Search for the cell housing the specified text and yield its (X, Y) center coordinate. 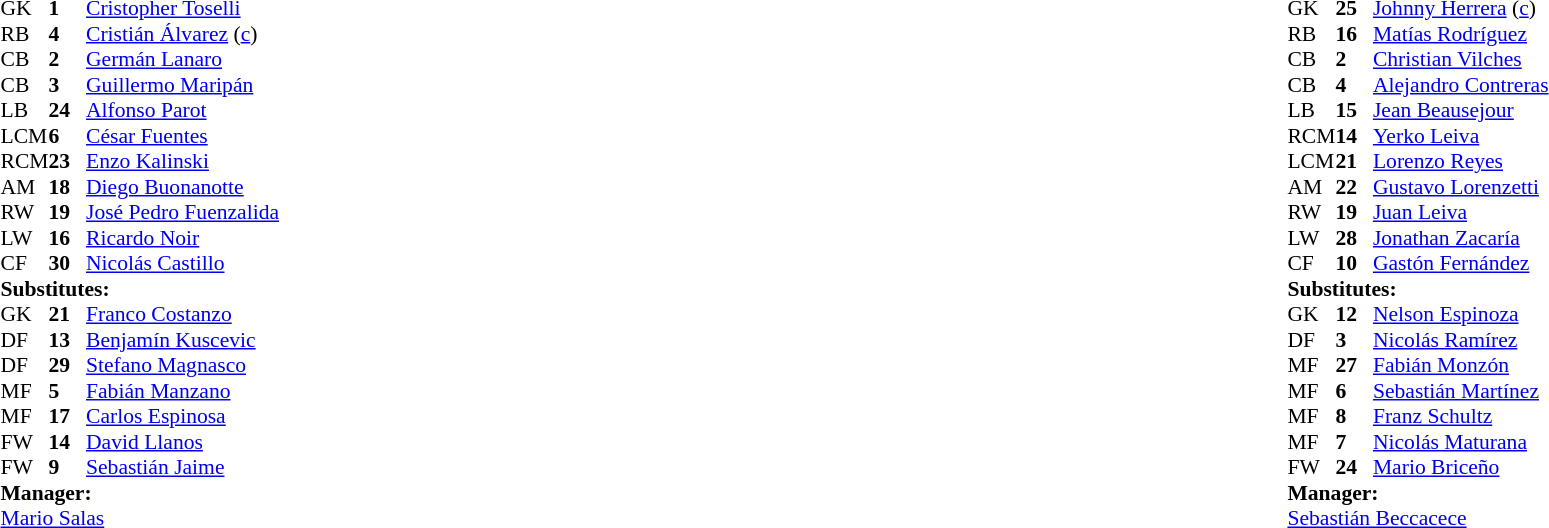
Diego Buonanotte (182, 187)
Benjamín Kuscevic (182, 340)
Nicolás Maturana (1461, 442)
9 (67, 467)
Germán Lanaro (182, 59)
Franz Schultz (1461, 417)
Lorenzo Reyes (1461, 161)
Jonathan Zacaría (1461, 238)
Carlos Espinosa (182, 417)
Yerko Leiva (1461, 136)
José Pedro Fuenzalida (182, 213)
Alfonso Parot (182, 111)
29 (67, 365)
Mario Briceño (1461, 467)
Juan Leiva (1461, 213)
Nicolás Ramírez (1461, 340)
28 (1354, 238)
Nelson Espinoza (1461, 315)
Stefano Magnasco (182, 365)
Cristián Álvarez (c) (182, 34)
30 (67, 263)
Fabián Manzano (182, 391)
Matías Rodríguez (1461, 34)
Franco Costanzo (182, 315)
Enzo Kalinski (182, 161)
17 (67, 417)
27 (1354, 365)
David Llanos (182, 442)
Ricardo Noir (182, 238)
18 (67, 187)
10 (1354, 263)
5 (67, 391)
15 (1354, 111)
Gustavo Lorenzetti (1461, 187)
Fabián Monzón (1461, 365)
Sebastián Martínez (1461, 391)
Nicolás Castillo (182, 263)
Guillermo Maripán (182, 85)
23 (67, 161)
22 (1354, 187)
Jean Beausejour (1461, 111)
Gastón Fernández (1461, 263)
Christian Vilches (1461, 59)
13 (67, 340)
12 (1354, 315)
7 (1354, 442)
Sebastián Jaime (182, 467)
César Fuentes (182, 136)
8 (1354, 417)
Alejandro Contreras (1461, 85)
